Determine the [x, y] coordinate at the center of the cell enclosing the given text.  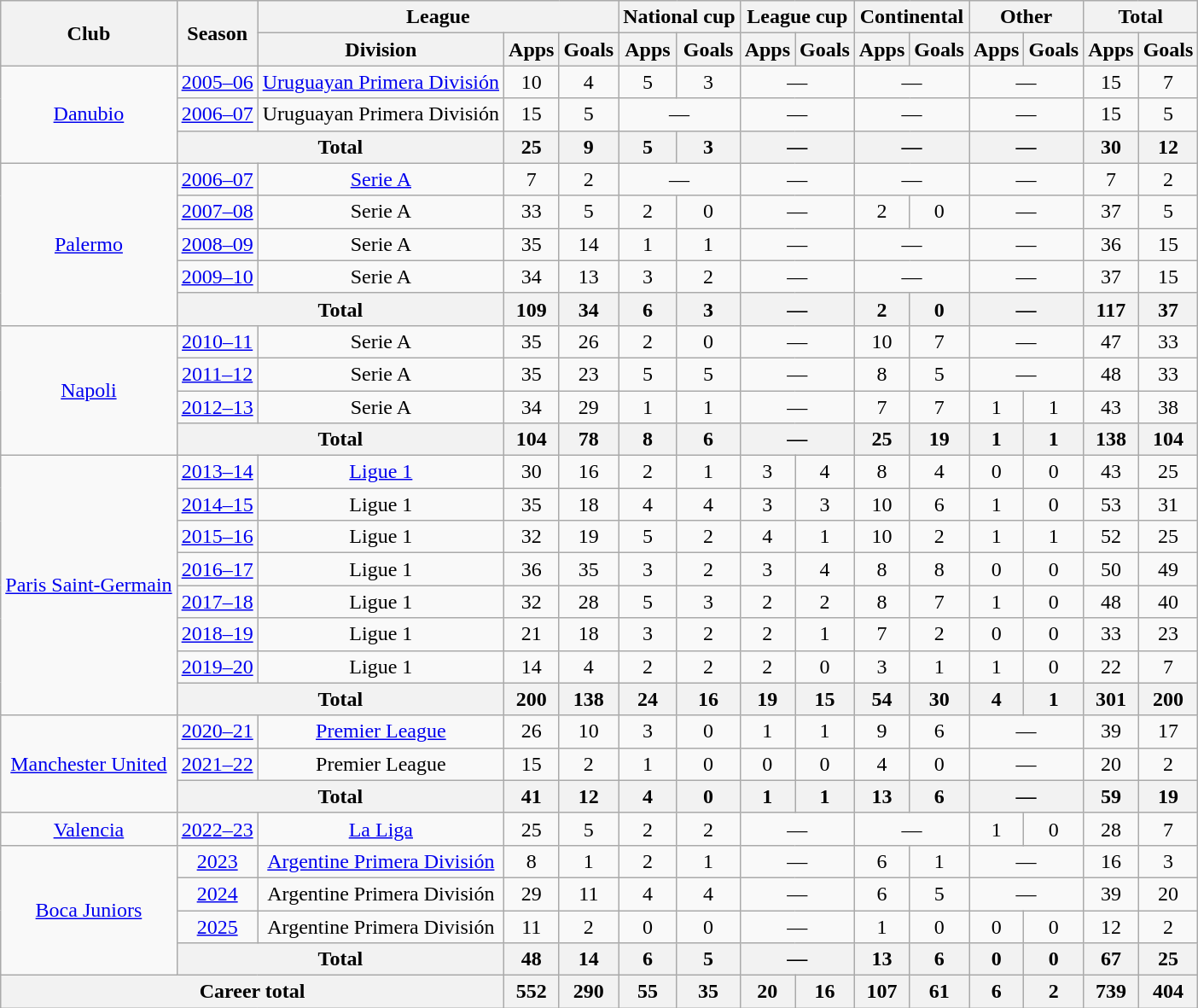
117 [1111, 309]
38 [1168, 407]
40 [1168, 602]
League [439, 17]
2018–19 [217, 634]
739 [1111, 992]
2009–10 [217, 277]
Continental [911, 17]
Club [89, 33]
2013–14 [217, 472]
Manchester United [89, 764]
Paris Saint-Germain [89, 586]
52 [1111, 537]
54 [881, 699]
2025 [217, 926]
2005–06 [217, 82]
2012–13 [217, 407]
2015–16 [217, 537]
67 [1111, 959]
31 [1168, 504]
2011–12 [217, 374]
24 [648, 699]
2022–23 [217, 829]
17 [1168, 731]
107 [881, 992]
2010–11 [217, 341]
290 [589, 992]
49 [1168, 569]
2024 [217, 894]
53 [1111, 504]
League cup [797, 17]
Palermo [89, 244]
2014–15 [217, 504]
55 [648, 992]
La Liga [381, 829]
78 [589, 440]
2020–21 [217, 731]
301 [1111, 699]
Napoli [89, 390]
Career total [253, 992]
404 [1168, 992]
41 [532, 796]
59 [1111, 796]
Season [217, 33]
2019–20 [217, 667]
2021–22 [217, 764]
2016–17 [217, 569]
Valencia [89, 829]
22 [1111, 667]
552 [532, 992]
2023 [217, 861]
Other [1026, 17]
47 [1111, 341]
21 [532, 634]
2017–18 [217, 602]
2007–08 [217, 212]
Danubio [89, 114]
109 [532, 309]
Division [381, 50]
50 [1111, 569]
National cup [679, 17]
Boca Juniors [89, 910]
2008–09 [217, 244]
61 [939, 992]
